Identify which cell holds the provided text, then report its (x, y) central coordinate. 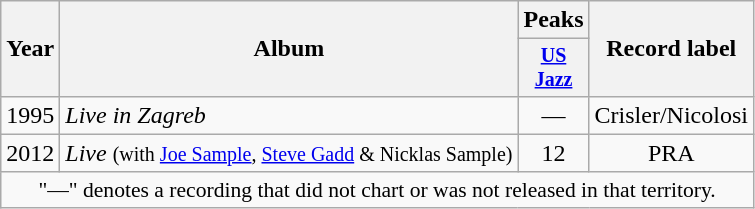
USJazz (554, 68)
Year (30, 49)
Album (289, 49)
Live (with Joe Sample, Steve Gadd & Nicklas Sample) (289, 153)
2012 (30, 153)
Live in Zagreb (289, 115)
Peaks (554, 20)
"—" denotes a recording that did not chart or was not released in that territory. (378, 190)
PRA (671, 153)
— (554, 115)
Crisler/Nicolosi (671, 115)
1995 (30, 115)
12 (554, 153)
Record label (671, 49)
